Find where the given text appears and provide that cell's center as (X, Y) coordinate. 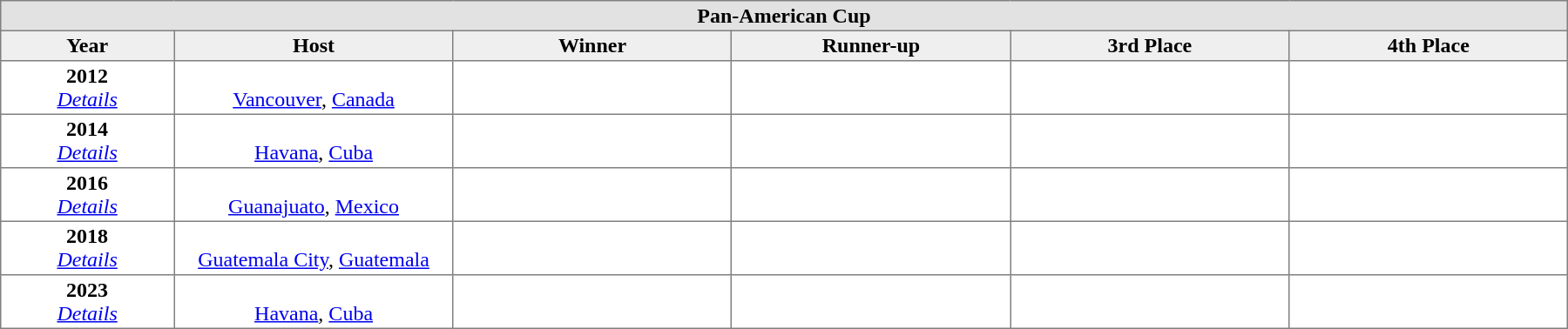
2023Details (87, 302)
2014Details (87, 141)
Year (87, 45)
Host (314, 45)
Winner (592, 45)
3rd Place (1150, 45)
Pan-American Cup (784, 16)
2012Details (87, 88)
Runner-up (871, 45)
4th Place (1429, 45)
Guanajuato, Mexico (314, 195)
2016Details (87, 195)
Guatemala City, Guatemala (314, 248)
2018Details (87, 248)
Vancouver, Canada (314, 88)
